Provide the [x, y] coordinate of the cell's center where the given text is located.  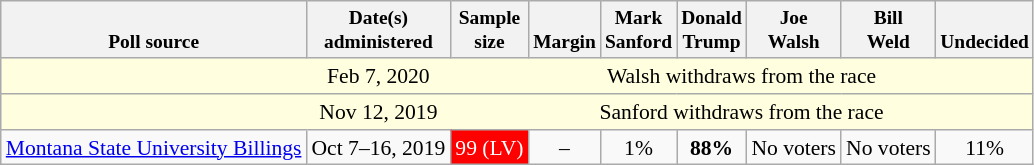
Date(s)administered [378, 30]
Samplesize [489, 30]
Feb 7, 2020 [378, 76]
JoeWalsh [794, 30]
Walsh withdraws from the race [742, 76]
Nov 12, 2019 [378, 112]
Undecided [985, 30]
Poll source [154, 30]
Sanford withdraws from the race [742, 112]
MarkSanford [638, 30]
BillWeld [888, 30]
Margin [565, 30]
DonaldTrump [712, 30]
